Detect which cell encompasses the target text, then output its [X, Y] center coordinate. 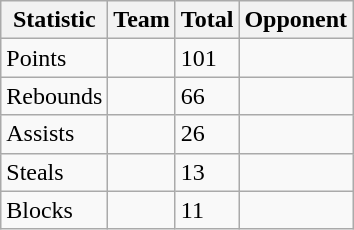
11 [207, 210]
Assists [54, 134]
Steals [54, 172]
Statistic [54, 20]
Rebounds [54, 96]
Blocks [54, 210]
Total [207, 20]
101 [207, 58]
26 [207, 134]
Team [142, 20]
Points [54, 58]
Opponent [296, 20]
13 [207, 172]
66 [207, 96]
